Detect which cell encompasses the target text, then output its [X, Y] center coordinate. 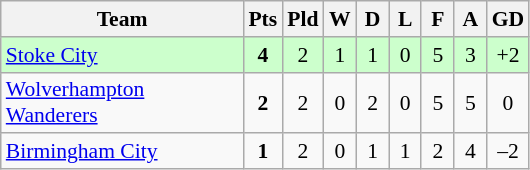
D [372, 19]
W [340, 19]
F [438, 19]
–2 [508, 152]
L [406, 19]
Team [122, 19]
+2 [508, 55]
3 [470, 55]
GD [508, 19]
Stoke City [122, 55]
A [470, 19]
Pld [302, 19]
Pts [262, 19]
Birmingham City [122, 152]
Wolverhampton Wanderers [122, 102]
